From the cell containing the given text, extract its center point as [X, Y] coordinate. 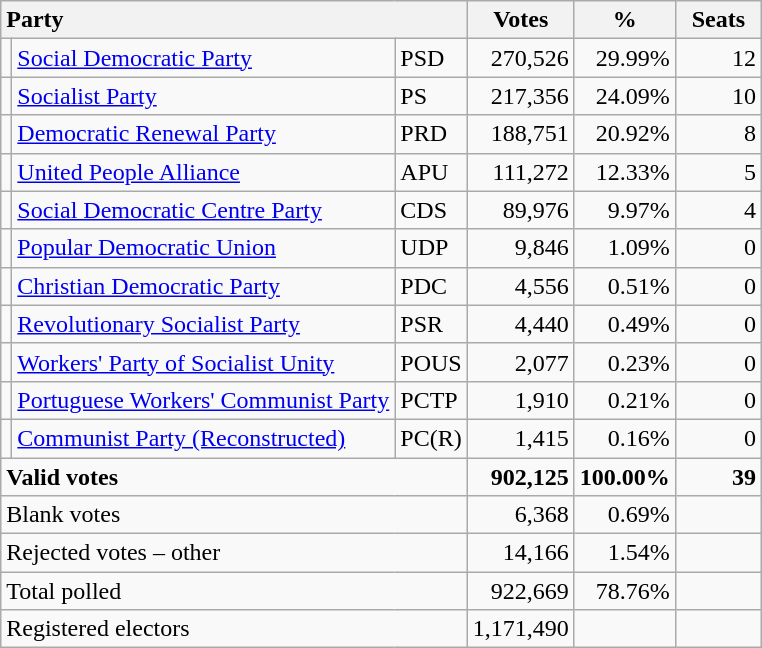
Revolutionary Socialist Party [204, 324]
922,669 [520, 591]
0.16% [624, 438]
12.33% [624, 172]
Popular Democratic Union [204, 248]
Christian Democratic Party [204, 286]
2,077 [520, 362]
Portuguese Workers' Communist Party [204, 400]
0.51% [624, 286]
PRD [431, 134]
24.09% [624, 96]
PSD [431, 58]
1.54% [624, 553]
78.76% [624, 591]
Rejected votes – other [234, 553]
111,272 [520, 172]
Communist Party (Reconstructed) [204, 438]
Social Democratic Party [204, 58]
APU [431, 172]
270,526 [520, 58]
39 [718, 477]
10 [718, 96]
PC(R) [431, 438]
Votes [520, 20]
Seats [718, 20]
4,556 [520, 286]
9.97% [624, 210]
100.00% [624, 477]
9,846 [520, 248]
12 [718, 58]
United People Alliance [204, 172]
Social Democratic Centre Party [204, 210]
1,171,490 [520, 629]
POUS [431, 362]
4 [718, 210]
0.49% [624, 324]
5 [718, 172]
4,440 [520, 324]
89,976 [520, 210]
1,910 [520, 400]
8 [718, 134]
188,751 [520, 134]
1,415 [520, 438]
Socialist Party [204, 96]
14,166 [520, 553]
Blank votes [234, 515]
PCTP [431, 400]
6,368 [520, 515]
CDS [431, 210]
Workers' Party of Socialist Unity [204, 362]
0.69% [624, 515]
902,125 [520, 477]
Valid votes [234, 477]
0.23% [624, 362]
% [624, 20]
Total polled [234, 591]
UDP [431, 248]
Democratic Renewal Party [204, 134]
Registered electors [234, 629]
PSR [431, 324]
20.92% [624, 134]
Party [234, 20]
0.21% [624, 400]
PS [431, 96]
PDC [431, 286]
217,356 [520, 96]
29.99% [624, 58]
1.09% [624, 248]
